Locate the cell with the specified text and output its [X, Y] center coordinate. 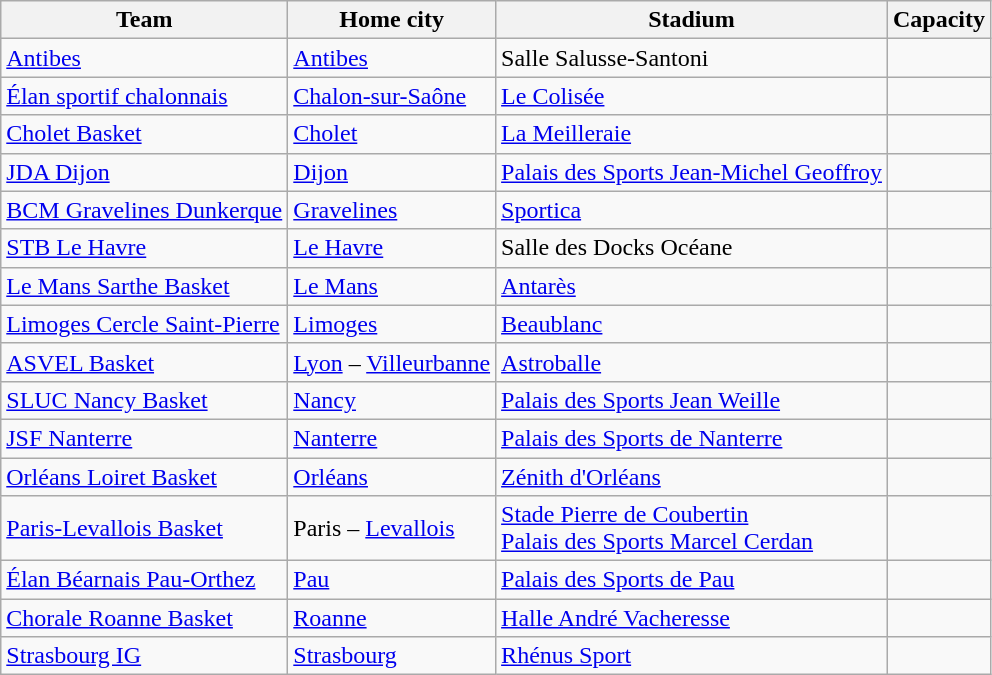
Gravelines [392, 210]
Palais des Sports Jean-Michel Geoffroy [692, 172]
Salle Salusse-Santoni [692, 58]
Roanne [392, 618]
Orléans Loiret Basket [144, 477]
Dijon [392, 172]
La Meilleraie [692, 134]
Strasbourg IG [144, 656]
Home city [392, 20]
Beaublanc [692, 324]
Astroballe [692, 362]
Palais des Sports de Pau [692, 580]
Paris-Levallois Basket [144, 528]
Limoges [392, 324]
Team [144, 20]
Le Mans [392, 286]
Le Havre [392, 248]
ASVEL Basket [144, 362]
Sportica [692, 210]
Halle André Vacheresse [692, 618]
Stade Pierre de Coubertin Palais des Sports Marcel Cerdan [692, 528]
Zénith d'Orléans [692, 477]
Le Mans Sarthe Basket [144, 286]
Salle des Docks Océane [692, 248]
Stadium [692, 20]
Strasbourg [392, 656]
Paris – Levallois [392, 528]
Élan sportif chalonnais [144, 96]
Chorale Roanne Basket [144, 618]
Antarès [692, 286]
Limoges Cercle Saint-Pierre [144, 324]
STB Le Havre [144, 248]
Cholet [392, 134]
Pau [392, 580]
BCM Gravelines Dunkerque [144, 210]
Cholet Basket [144, 134]
Le Colisée [692, 96]
Rhénus Sport [692, 656]
Capacity [938, 20]
JDA Dijon [144, 172]
Chalon-sur-Saône [392, 96]
Élan Béarnais Pau-Orthez [144, 580]
Orléans [392, 477]
Nanterre [392, 438]
Palais des Sports de Nanterre [692, 438]
SLUC Nancy Basket [144, 400]
Palais des Sports Jean Weille [692, 400]
Nancy [392, 400]
Lyon – Villeurbanne [392, 362]
JSF Nanterre [144, 438]
